Detect which cell encompasses the target text, then output its [x, y] center coordinate. 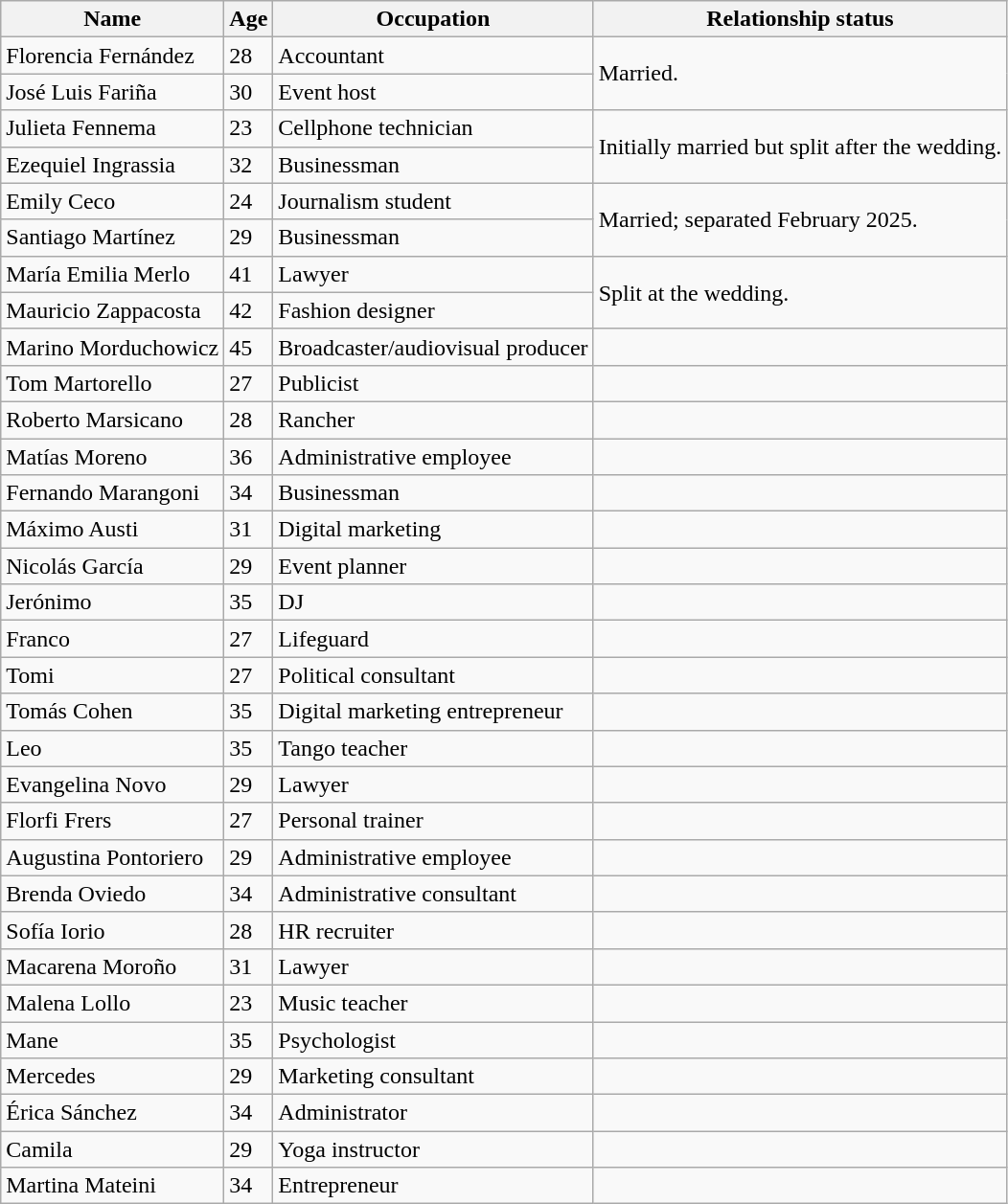
Fernando Marangoni [113, 493]
Tango teacher [433, 748]
24 [249, 201]
36 [249, 457]
Leo [113, 748]
Nicolás García [113, 566]
42 [249, 310]
Administrative consultant [433, 894]
HR recruiter [433, 930]
Mercedes [113, 1077]
Digital marketing entrepreneur [433, 712]
Married. [800, 74]
Camila [113, 1149]
Tom Martorello [113, 383]
Emily Ceco [113, 201]
Event host [433, 92]
Split at the wedding. [800, 292]
Malena Lollo [113, 1003]
45 [249, 347]
Name [113, 19]
Érica Sánchez [113, 1113]
María Emilia Merlo [113, 274]
32 [249, 165]
Sofía Iorio [113, 930]
Age [249, 19]
Tomi [113, 675]
Tomás Cohen [113, 712]
Psychologist [433, 1039]
Administrator [433, 1113]
Initially married but split after the wedding. [800, 147]
Occupation [433, 19]
Julieta Fennema [113, 128]
Journalism student [433, 201]
Fashion designer [433, 310]
Music teacher [433, 1003]
Martina Mateini [113, 1186]
Marketing consultant [433, 1077]
Macarena Moroño [113, 966]
Broadcaster/audiovisual producer [433, 347]
30 [249, 92]
Mane [113, 1039]
Brenda Oviedo [113, 894]
Relationship status [800, 19]
Franco [113, 639]
Evangelina Novo [113, 784]
Matías Moreno [113, 457]
Cellphone technician [433, 128]
Yoga instructor [433, 1149]
Digital marketing [433, 530]
José Luis Fariña [113, 92]
Personal trainer [433, 821]
Máximo Austi [113, 530]
Lifeguard [433, 639]
Political consultant [433, 675]
41 [249, 274]
Florfi Frers [113, 821]
Accountant [433, 56]
Augustina Pontoriero [113, 857]
Event planner [433, 566]
Entrepreneur [433, 1186]
Mauricio Zappacosta [113, 310]
Married; separated February 2025. [800, 219]
Florencia Fernández [113, 56]
Santiago Martínez [113, 238]
DJ [433, 602]
Ezequiel Ingrassia [113, 165]
Jerónimo [113, 602]
Roberto Marsicano [113, 420]
Rancher [433, 420]
Publicist [433, 383]
Marino Morduchowicz [113, 347]
